Provide the (x, y) coordinate of the cell's center where the given text is located.  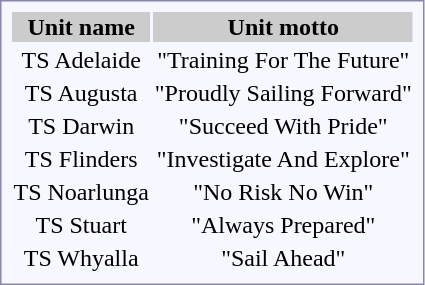
"Proudly Sailing Forward" (283, 93)
TS Flinders (81, 159)
"Succeed With Pride" (283, 126)
"Sail Ahead" (283, 258)
TS Stuart (81, 225)
"No Risk No Win" (283, 192)
TS Adelaide (81, 60)
TS Whyalla (81, 258)
Unit name (81, 27)
"Investigate And Explore" (283, 159)
TS Darwin (81, 126)
TS Augusta (81, 93)
"Training For The Future" (283, 60)
"Always Prepared" (283, 225)
TS Noarlunga (81, 192)
Unit motto (283, 27)
